Detect which cell encompasses the target text, then output its (x, y) center coordinate. 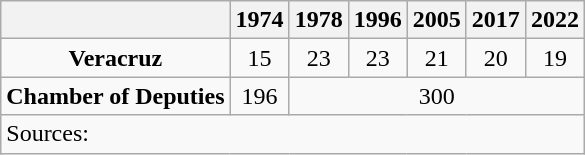
300 (436, 96)
1978 (318, 20)
2017 (496, 20)
Veracruz (116, 58)
19 (554, 58)
Chamber of Deputies (116, 96)
15 (260, 58)
1996 (378, 20)
196 (260, 96)
2005 (436, 20)
2022 (554, 20)
1974 (260, 20)
Sources: (293, 134)
21 (436, 58)
20 (496, 58)
